Capture the cell that displays the provided text and extract its [X, Y] central coordinate. 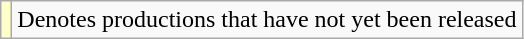
Denotes productions that have not yet been released [267, 20]
